Pinpoint the cell where the given text exists, returning its [X, Y] midpoint coordinate. 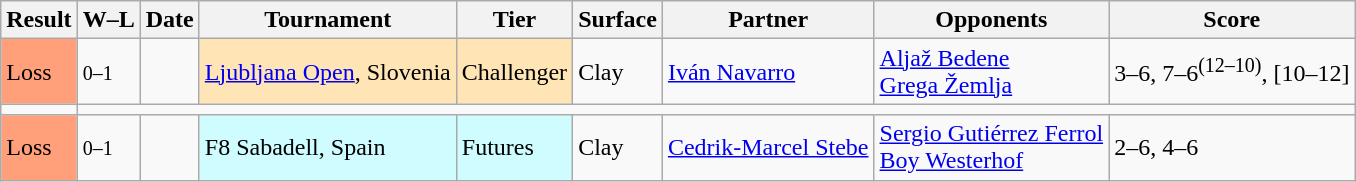
Tournament [328, 20]
2–6, 4–6 [1232, 148]
Score [1232, 20]
Ljubljana Open, Slovenia [328, 72]
Challenger [514, 72]
Opponents [992, 20]
Cedrik-Marcel Stebe [768, 148]
Tier [514, 20]
Partner [768, 20]
W–L [108, 20]
F8 Sabadell, Spain [328, 148]
Aljaž Bedene Grega Žemlja [992, 72]
Date [170, 20]
Sergio Gutiérrez Ferrol Boy Westerhof [992, 148]
Futures [514, 148]
3–6, 7–6(12–10), [10–12] [1232, 72]
Result [39, 20]
Surface [618, 20]
Iván Navarro [768, 72]
